Determine the (x, y) coordinate at the center of the cell enclosing the given text.  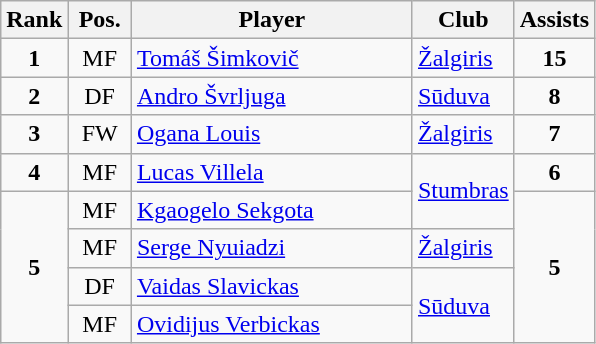
3 (34, 134)
Tomáš Šimkovič (272, 58)
Stumbras (463, 191)
Lucas Villela (272, 172)
4 (34, 172)
15 (554, 58)
1 (34, 58)
Ogana Louis (272, 134)
Vaidas Slavickas (272, 286)
Serge Nyuiadzi (272, 248)
2 (34, 96)
Assists (554, 20)
Andro Švrljuga (272, 96)
7 (554, 134)
Pos. (100, 20)
Ovidijus Verbickas (272, 324)
8 (554, 96)
Rank (34, 20)
Kgaogelo Sekgota (272, 210)
6 (554, 172)
Player (272, 20)
Club (463, 20)
FW (100, 134)
